Locate the cell with the specified text and output its [X, Y] center coordinate. 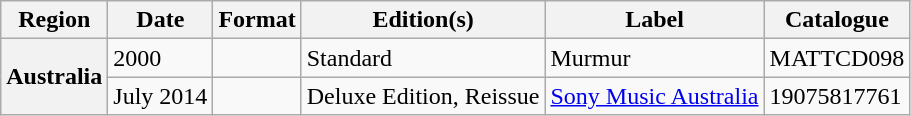
Murmur [654, 58]
2000 [160, 58]
Format [257, 20]
July 2014 [160, 96]
Region [54, 20]
Deluxe Edition, Reissue [423, 96]
MATTCD098 [837, 58]
Sony Music Australia [654, 96]
19075817761 [837, 96]
Label [654, 20]
Catalogue [837, 20]
Edition(s) [423, 20]
Standard [423, 58]
Date [160, 20]
Australia [54, 77]
